Pinpoint the cell where the given text exists, returning its (x, y) midpoint coordinate. 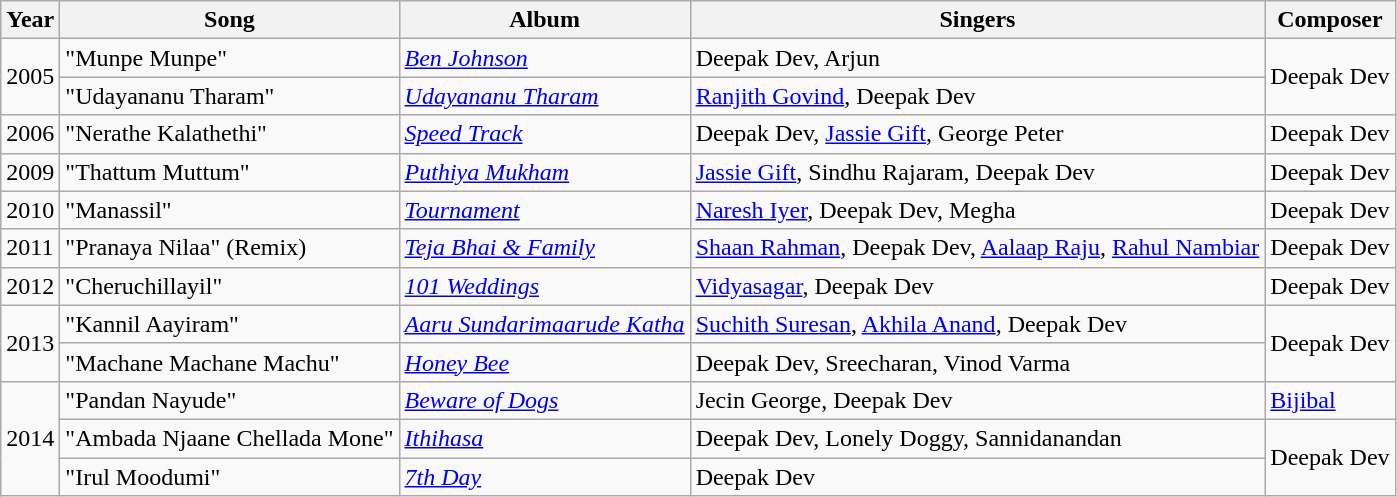
Deepak Dev, Sreecharan, Vinod Varma (978, 362)
Ben Johnson (544, 58)
"Cheruchillayil" (230, 286)
Beware of Dogs (544, 400)
"Irul Moodumi" (230, 477)
Udayananu Tharam (544, 96)
Year (30, 20)
Ranjith Govind, Deepak Dev (978, 96)
Suchith Suresan, Akhila Anand, Deepak Dev (978, 324)
"Kannil Aayiram" (230, 324)
"Machane Machane Machu" (230, 362)
2011 (30, 248)
Deepak Dev, Jassie Gift, George Peter (978, 134)
Jassie Gift, Sindhu Rajaram, Deepak Dev (978, 172)
7th Day (544, 477)
Tournament (544, 210)
Shaan Rahman, Deepak Dev, Aalaap Raju, Rahul Nambiar (978, 248)
Honey Bee (544, 362)
"Ambada Njaane Chellada Mone" (230, 438)
Puthiya Mukham (544, 172)
"Nerathe Kalathethi" (230, 134)
"Pandan Nayude" (230, 400)
"Manassil" (230, 210)
Speed Track (544, 134)
Ithihasa (544, 438)
Vidyasagar, Deepak Dev (978, 286)
101 Weddings (544, 286)
2010 (30, 210)
"Pranaya Nilaa" (Remix) (230, 248)
2005 (30, 77)
Bijibal (1330, 400)
"Munpe Munpe" (230, 58)
Teja Bhai & Family (544, 248)
2014 (30, 438)
Deepak Dev, Arjun (978, 58)
2009 (30, 172)
2013 (30, 343)
Jecin George, Deepak Dev (978, 400)
"Thattum Muttum" (230, 172)
2012 (30, 286)
Song (230, 20)
Composer (1330, 20)
Deepak Dev, Lonely Doggy, Sannidanandan (978, 438)
Album (544, 20)
Naresh Iyer, Deepak Dev, Megha (978, 210)
Aaru Sundarimaarude Katha (544, 324)
"Udayananu Tharam" (230, 96)
Singers (978, 20)
2006 (30, 134)
